Capture the cell that displays the provided text and extract its (X, Y) central coordinate. 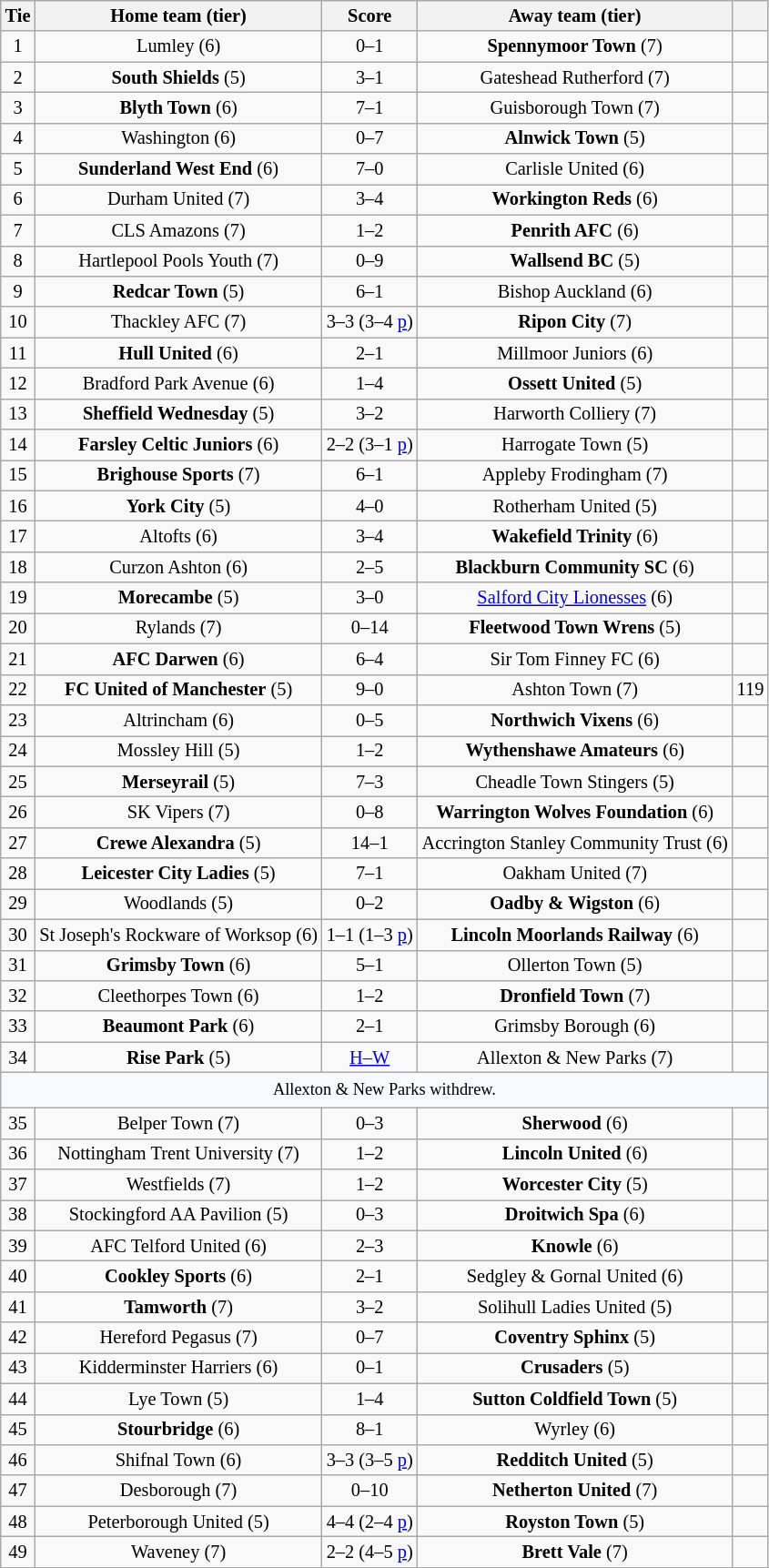
Sheffield Wednesday (5) (178, 414)
Altofts (6) (178, 536)
Salford City Lionesses (6) (575, 598)
3–3 (3–4 p) (369, 322)
9 (18, 291)
Guisborough Town (7) (575, 107)
Mossley Hill (5) (178, 751)
Knowle (6) (575, 1246)
32 (18, 996)
Away team (tier) (575, 15)
Sherwood (6) (575, 1123)
2–2 (3–1 p) (369, 445)
2–3 (369, 1246)
119 (750, 690)
Grimsby Town (6) (178, 966)
Stourbridge (6) (178, 1430)
Ossett United (5) (575, 383)
Penrith AFC (6) (575, 230)
14 (18, 445)
Allexton & New Parks withdrew. (384, 1090)
Dronfield Town (7) (575, 996)
Cheadle Town Stingers (5) (575, 782)
Merseyrail (5) (178, 782)
Grimsby Borough (6) (575, 1027)
Crusaders (5) (575, 1368)
Beaumont Park (6) (178, 1027)
37 (18, 1184)
17 (18, 536)
18 (18, 567)
Blyth Town (6) (178, 107)
35 (18, 1123)
St Joseph's Rockware of Worksop (6) (178, 935)
Redcar Town (5) (178, 291)
Belper Town (7) (178, 1123)
16 (18, 506)
49 (18, 1552)
Lumley (6) (178, 46)
Leicester City Ladies (5) (178, 874)
Peterborough United (5) (178, 1522)
26 (18, 812)
3 (18, 107)
Washington (6) (178, 138)
48 (18, 1522)
6 (18, 199)
Desborough (7) (178, 1491)
Cookley Sports (6) (178, 1276)
Shifnal Town (6) (178, 1460)
45 (18, 1430)
0–14 (369, 628)
29 (18, 904)
3–1 (369, 77)
41 (18, 1307)
CLS Amazons (7) (178, 230)
Lye Town (5) (178, 1399)
Wythenshawe Amateurs (6) (575, 751)
4–0 (369, 506)
43 (18, 1368)
Stockingford AA Pavilion (5) (178, 1215)
Score (369, 15)
FC United of Manchester (5) (178, 690)
2–2 (4–5 p) (369, 1552)
Harrogate Town (5) (575, 445)
7–0 (369, 169)
SK Vipers (7) (178, 812)
Ollerton Town (5) (575, 966)
Coventry Sphinx (5) (575, 1338)
Millmoor Juniors (6) (575, 353)
Brett Vale (7) (575, 1552)
Blackburn Community SC (6) (575, 567)
12 (18, 383)
22 (18, 690)
0–8 (369, 812)
Harworth Colliery (7) (575, 414)
14–1 (369, 843)
0–10 (369, 1491)
23 (18, 720)
0–9 (369, 261)
Tamworth (7) (178, 1307)
Hull United (6) (178, 353)
Brighouse Sports (7) (178, 475)
Hereford Pegasus (7) (178, 1338)
7 (18, 230)
21 (18, 659)
AFC Telford United (6) (178, 1246)
36 (18, 1154)
27 (18, 843)
Sunderland West End (6) (178, 169)
39 (18, 1246)
6–4 (369, 659)
Farsley Celtic Juniors (6) (178, 445)
28 (18, 874)
Carlisle United (6) (575, 169)
Ripon City (7) (575, 322)
Kidderminster Harriers (6) (178, 1368)
Altrincham (6) (178, 720)
20 (18, 628)
Wallsend BC (5) (575, 261)
Oadby & Wigston (6) (575, 904)
Sutton Coldfield Town (5) (575, 1399)
4 (18, 138)
5–1 (369, 966)
Tie (18, 15)
Bradford Park Avenue (6) (178, 383)
13 (18, 414)
47 (18, 1491)
South Shields (5) (178, 77)
Curzon Ashton (6) (178, 567)
44 (18, 1399)
Spennymoor Town (7) (575, 46)
Nottingham Trent University (7) (178, 1154)
Gateshead Rutherford (7) (575, 77)
Westfields (7) (178, 1184)
Redditch United (5) (575, 1460)
3–3 (3–5 p) (369, 1460)
24 (18, 751)
Durham United (7) (178, 199)
Allexton & New Parks (7) (575, 1057)
Lincoln Moorlands Railway (6) (575, 935)
Worcester City (5) (575, 1184)
Accrington Stanley Community Trust (6) (575, 843)
3–0 (369, 598)
33 (18, 1027)
46 (18, 1460)
Hartlepool Pools Youth (7) (178, 261)
Appleby Frodingham (7) (575, 475)
Wyrley (6) (575, 1430)
Solihull Ladies United (5) (575, 1307)
5 (18, 169)
H–W (369, 1057)
15 (18, 475)
7–3 (369, 782)
38 (18, 1215)
Netherton United (7) (575, 1491)
0–2 (369, 904)
2 (18, 77)
Rise Park (5) (178, 1057)
4–4 (2–4 p) (369, 1522)
40 (18, 1276)
8–1 (369, 1430)
11 (18, 353)
Fleetwood Town Wrens (5) (575, 628)
9–0 (369, 690)
Waveney (7) (178, 1552)
Sir Tom Finney FC (6) (575, 659)
Rotherham United (5) (575, 506)
0–5 (369, 720)
Northwich Vixens (6) (575, 720)
Sedgley & Gornal United (6) (575, 1276)
Rylands (7) (178, 628)
42 (18, 1338)
Woodlands (5) (178, 904)
19 (18, 598)
30 (18, 935)
2–5 (369, 567)
York City (5) (178, 506)
Thackley AFC (7) (178, 322)
10 (18, 322)
Warrington Wolves Foundation (6) (575, 812)
AFC Darwen (6) (178, 659)
Home team (tier) (178, 15)
Morecambe (5) (178, 598)
Oakham United (7) (575, 874)
Royston Town (5) (575, 1522)
8 (18, 261)
Ashton Town (7) (575, 690)
Alnwick Town (5) (575, 138)
Crewe Alexandra (5) (178, 843)
1–1 (1–3 p) (369, 935)
Workington Reds (6) (575, 199)
Bishop Auckland (6) (575, 291)
Cleethorpes Town (6) (178, 996)
Lincoln United (6) (575, 1154)
Droitwich Spa (6) (575, 1215)
34 (18, 1057)
Wakefield Trinity (6) (575, 536)
1 (18, 46)
25 (18, 782)
31 (18, 966)
